Identify which cell holds the provided text, then report its (x, y) central coordinate. 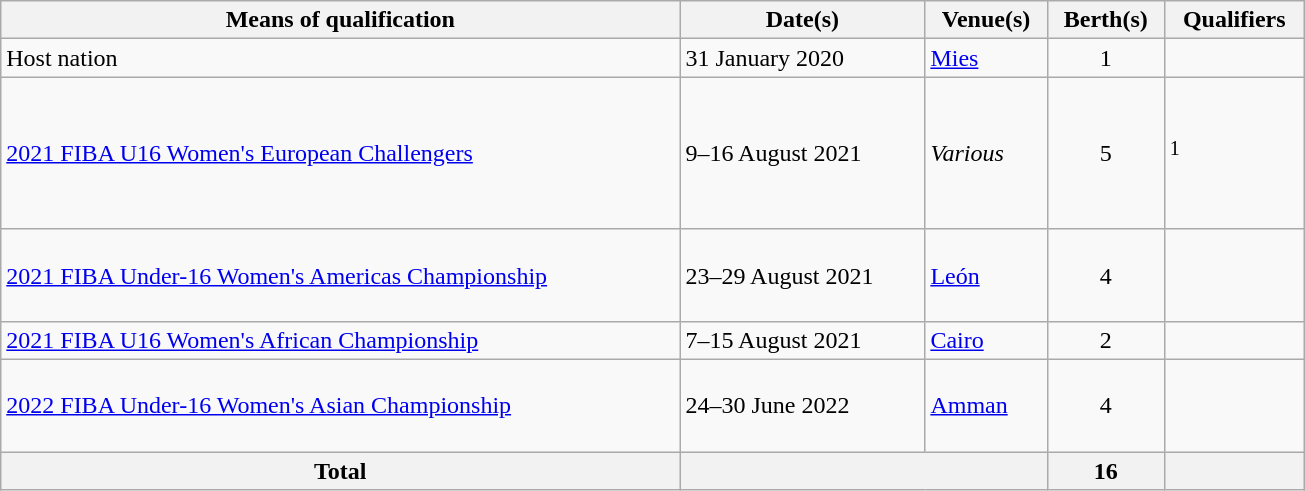
Qualifiers (1234, 20)
5 (1106, 154)
Berth(s) (1106, 20)
7–15 August 2021 (802, 340)
Amman (986, 406)
2021 FIBA Under-16 Women's Americas Championship (340, 275)
23–29 August 2021 (802, 275)
Total (340, 471)
2 (1106, 340)
Mies (986, 58)
Host nation (340, 58)
Venue(s) (986, 20)
León (986, 275)
Various (986, 154)
Cairo (986, 340)
9–16 August 2021 (802, 154)
2021 FIBA U16 Women's African Championship (340, 340)
16 (1106, 471)
24–30 June 2022 (802, 406)
31 January 2020 (802, 58)
Means of qualification (340, 20)
2022 FIBA Under-16 Women's Asian Championship (340, 406)
2021 FIBA U16 Women's European Challengers (340, 154)
Date(s) (802, 20)
